Return (X, Y) of the center of cell containing provided text 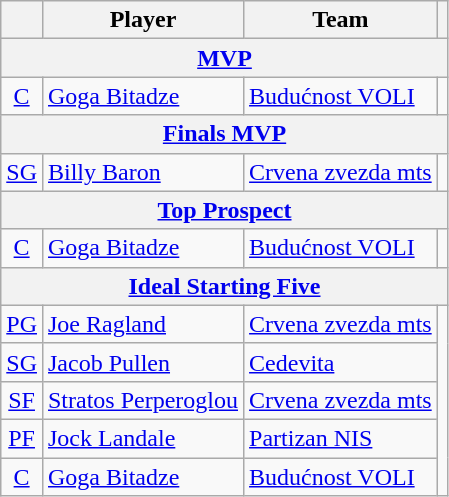
PF (22, 438)
Team (341, 20)
Stratos Perperoglou (142, 400)
Cedevita (341, 362)
SF (22, 400)
Jacob Pullen (142, 362)
Partizan NIS (341, 438)
Joe Ragland (142, 324)
Finals MVP (225, 134)
MVP (225, 58)
Top Prospect (225, 210)
Ideal Starting Five (225, 286)
Billy Baron (142, 172)
Jock Landale (142, 438)
PG (22, 324)
Player (142, 20)
